Detect which cell encompasses the target text, then output its [X, Y] center coordinate. 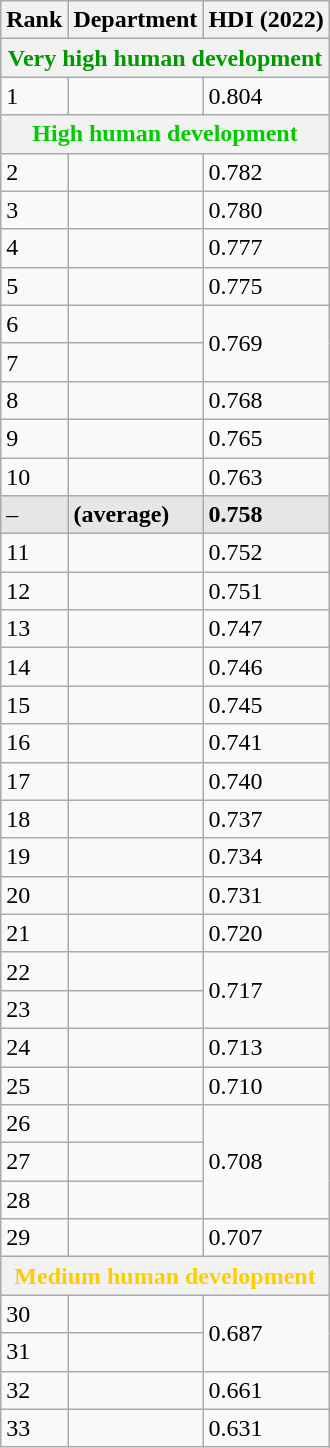
29 [34, 1238]
0.731 [266, 895]
10 [34, 477]
13 [34, 629]
11 [34, 553]
12 [34, 591]
8 [34, 400]
– [34, 515]
0.777 [266, 248]
High human development [166, 134]
(average) [136, 515]
0.747 [266, 629]
0.763 [266, 477]
Very high human development [166, 58]
0.710 [266, 1085]
0.745 [266, 705]
0.804 [266, 96]
0.752 [266, 553]
0.708 [266, 1162]
Rank [34, 20]
0.751 [266, 591]
0.741 [266, 743]
0.661 [266, 1390]
0.713 [266, 1047]
24 [34, 1047]
21 [34, 933]
0.717 [266, 990]
0.768 [266, 400]
6 [34, 324]
14 [34, 667]
27 [34, 1162]
0.769 [266, 343]
16 [34, 743]
0.687 [266, 1333]
20 [34, 895]
9 [34, 438]
0.707 [266, 1238]
7 [34, 362]
0.780 [266, 210]
0.775 [266, 286]
0.765 [266, 438]
4 [34, 248]
3 [34, 210]
Medium human development [166, 1276]
15 [34, 705]
Department [136, 20]
0.782 [266, 172]
0.758 [266, 515]
5 [34, 286]
HDI (2022) [266, 20]
0.734 [266, 857]
0.740 [266, 781]
2 [34, 172]
19 [34, 857]
18 [34, 819]
1 [34, 96]
25 [34, 1085]
23 [34, 1009]
31 [34, 1352]
32 [34, 1390]
17 [34, 781]
28 [34, 1200]
30 [34, 1314]
26 [34, 1124]
0.746 [266, 667]
0.737 [266, 819]
22 [34, 971]
0.631 [266, 1428]
33 [34, 1428]
0.720 [266, 933]
